Provide the [x, y] coordinate of the cell's center where the given text is located.  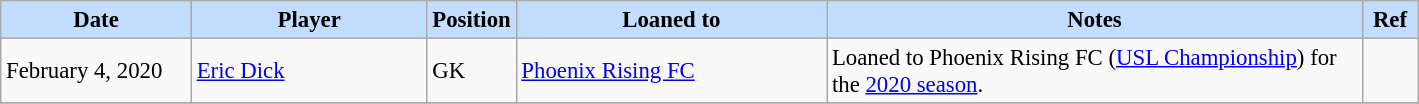
Ref [1390, 20]
Phoenix Rising FC [672, 72]
February 4, 2020 [96, 72]
Eric Dick [309, 72]
Loaned to [672, 20]
Notes [1095, 20]
Loaned to Phoenix Rising FC (USL Championship) for the 2020 season. [1095, 72]
GK [472, 72]
Player [309, 20]
Position [472, 20]
Date [96, 20]
